Detect which cell encompasses the target text, then output its (x, y) center coordinate. 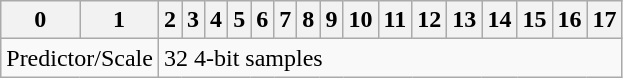
6 (262, 20)
8 (308, 20)
9 (332, 20)
13 (464, 20)
17 (604, 20)
7 (286, 20)
2 (170, 20)
16 (570, 20)
10 (360, 20)
32 4-bit samples (390, 58)
14 (500, 20)
5 (240, 20)
1 (120, 20)
4 (216, 20)
12 (430, 20)
11 (395, 20)
0 (40, 20)
3 (194, 20)
15 (534, 20)
Predictor/Scale (80, 58)
